Return the (x, y) coordinate for the center point of the cell that contains the specified text.  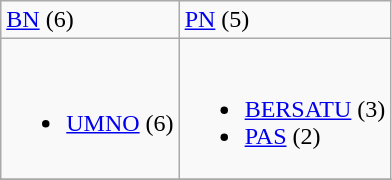
BERSATU (3) PAS (2) (285, 109)
UMNO (6) (90, 109)
PN (5) (285, 20)
BN (6) (90, 20)
